Search for the cell housing the specified text and yield its (x, y) center coordinate. 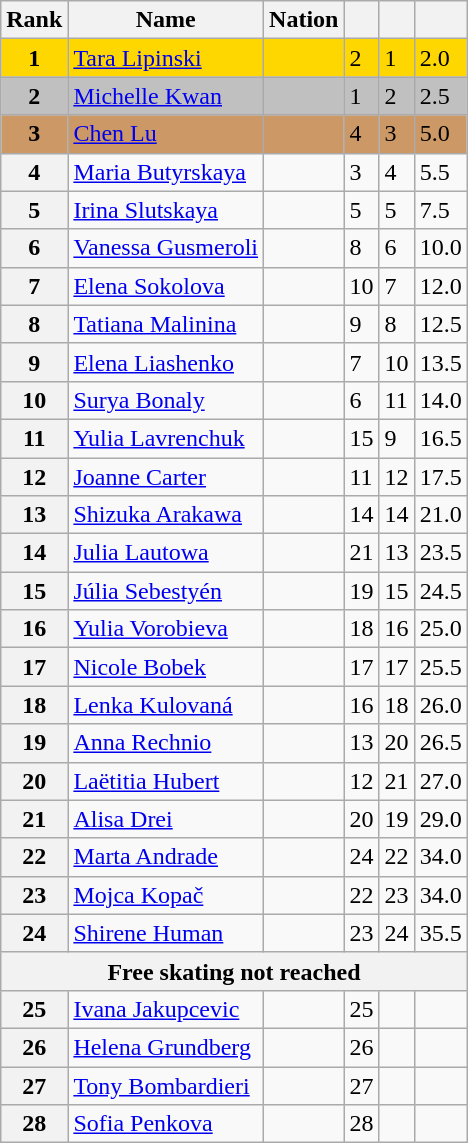
Rank (34, 20)
16.5 (440, 438)
Nicole Bobek (166, 667)
Irina Slutskaya (166, 210)
Marta Andrade (166, 857)
29.0 (440, 819)
35.5 (440, 933)
7.5 (440, 210)
Sofia Penkova (166, 1124)
Tara Lipinski (166, 58)
Surya Bonaly (166, 400)
26.5 (440, 743)
Julia Lautowa (166, 553)
Yulia Lavrenchuk (166, 438)
Laëtitia Hubert (166, 781)
Joanne Carter (166, 477)
2.0 (440, 58)
Yulia Vorobieva (166, 629)
26.0 (440, 705)
Tatiana Malinina (166, 324)
Helena Grundberg (166, 1047)
Júlia Sebestyén (166, 591)
21.0 (440, 515)
12.0 (440, 286)
17.5 (440, 477)
Anna Rechnio (166, 743)
14.0 (440, 400)
25.0 (440, 629)
23.5 (440, 553)
Alisa Drei (166, 819)
Shirene Human (166, 933)
27.0 (440, 781)
Shizuka Arakawa (166, 515)
Tony Bombardieri (166, 1085)
2.5 (440, 96)
Lenka Kulovaná (166, 705)
Maria Butyrskaya (166, 172)
24.5 (440, 591)
Name (166, 20)
Free skating not reached (234, 971)
Nation (304, 20)
Elena Sokolova (166, 286)
10.0 (440, 248)
Mojca Kopač (166, 895)
5.5 (440, 172)
25.5 (440, 667)
5.0 (440, 134)
12.5 (440, 324)
Elena Liashenko (166, 362)
Ivana Jakupcevic (166, 1009)
Michelle Kwan (166, 96)
Chen Lu (166, 134)
13.5 (440, 362)
Vanessa Gusmeroli (166, 248)
